Return (x, y) of the center of cell containing provided text 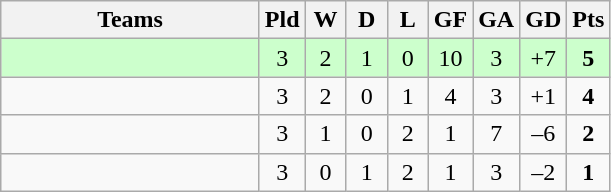
10 (450, 58)
+1 (544, 96)
L (408, 20)
+7 (544, 58)
–2 (544, 172)
Pld (282, 20)
D (366, 20)
5 (588, 58)
W (326, 20)
GA (496, 20)
GD (544, 20)
7 (496, 134)
Teams (130, 20)
–6 (544, 134)
GF (450, 20)
Pts (588, 20)
